Identify which cell holds the provided text, then report its [X, Y] central coordinate. 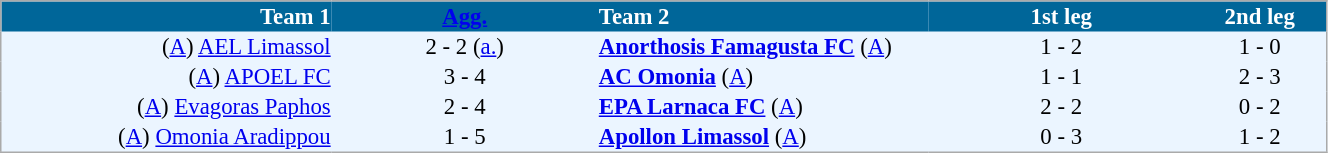
3 - 4 [464, 77]
1st leg [1062, 16]
Agg. [464, 16]
Team 1 [166, 16]
0 - 3 [1062, 137]
(A) Evagoras Paphos [166, 107]
1 - 5 [464, 137]
1 - 1 [1062, 77]
Team 2 [762, 16]
Anorthosis Famagusta FC (A) [762, 47]
1 - 0 [1260, 47]
0 - 2 [1260, 107]
2nd leg [1260, 16]
(A) APOEL FC [166, 77]
2 - 2 [1062, 107]
2 - 2 (a.) [464, 47]
2 - 3 [1260, 77]
2 - 4 [464, 107]
(A) AEL Limassol [166, 47]
AC Omonia (A) [762, 77]
EPA Larnaca FC (A) [762, 107]
Apollon Limassol (A) [762, 137]
(A) Omonia Aradippou [166, 137]
